Return the [X, Y] coordinate for the center point of the cell that contains the specified text.  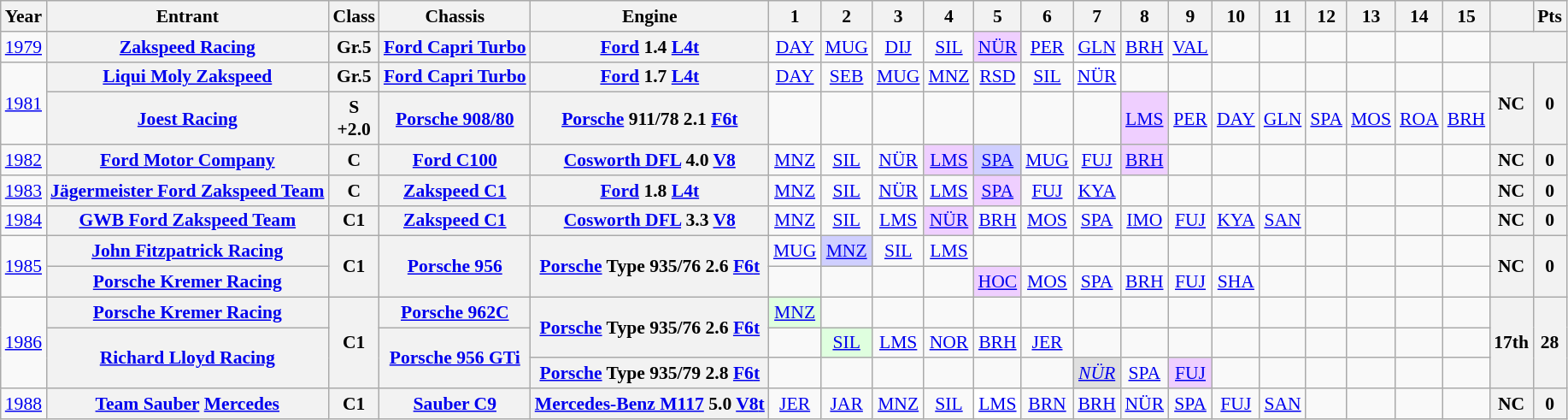
Chassis [455, 16]
Zakspeed Racing [187, 47]
1 [795, 16]
Class [354, 16]
1982 [24, 160]
Team Sauber Mercedes [187, 404]
Sauber C9 [455, 404]
John Fitzpatrick Racing [187, 251]
1981 [24, 103]
IMO [1144, 221]
Ford C100 [455, 160]
Richard Lloyd Racing [187, 358]
VAL [1190, 47]
Porsche 956 GTi [455, 358]
Liqui Moly Zakspeed [187, 77]
Year [24, 16]
Ford 1.4 L4t [649, 47]
Ford Motor Company [187, 160]
28 [1550, 342]
SEB [846, 77]
SHA [1236, 282]
BRN [1048, 404]
12 [1326, 16]
DIJ [899, 47]
1986 [24, 342]
5 [998, 16]
2 [846, 16]
1984 [24, 221]
Mercedes-Benz M117 5.0 V8t [649, 404]
17th [1511, 342]
ROA [1419, 118]
9 [1190, 16]
HOC [998, 282]
RSD [998, 77]
Joest Racing [187, 118]
Ford 1.8 L4t [649, 191]
Pts [1550, 16]
Porsche 908/80 [455, 118]
13 [1371, 16]
Porsche Type 935/79 2.8 F6t [649, 374]
7 [1097, 16]
1983 [24, 191]
GWB Ford Zakspeed Team [187, 221]
NOR [948, 343]
1979 [24, 47]
11 [1283, 16]
4 [948, 16]
Porsche 956 [455, 267]
Porsche 962C [455, 312]
Cosworth DFL 4.0 V8 [649, 160]
Entrant [187, 16]
6 [1048, 16]
JAR [846, 404]
Jägermeister Ford Zakspeed Team [187, 191]
S+2.0 [354, 118]
8 [1144, 16]
14 [1419, 16]
Cosworth DFL 3.3 V8 [649, 221]
3 [899, 16]
1985 [24, 267]
Ford 1.7 L4t [649, 77]
15 [1466, 16]
Engine [649, 16]
Porsche 911/78 2.1 F6t [649, 118]
1988 [24, 404]
10 [1236, 16]
